Provide the [X, Y] coordinate of the cell's center where the given text is located.  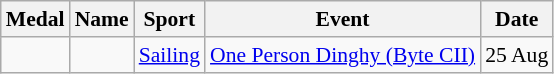
Date [516, 19]
Event [342, 19]
Medal [36, 19]
One Person Dinghy (Byte CII) [342, 55]
Sailing [170, 55]
Sport [170, 19]
25 Aug [516, 55]
Name [102, 19]
